Return the (x, y) coordinate for the center point of the cell that contains the specified text.  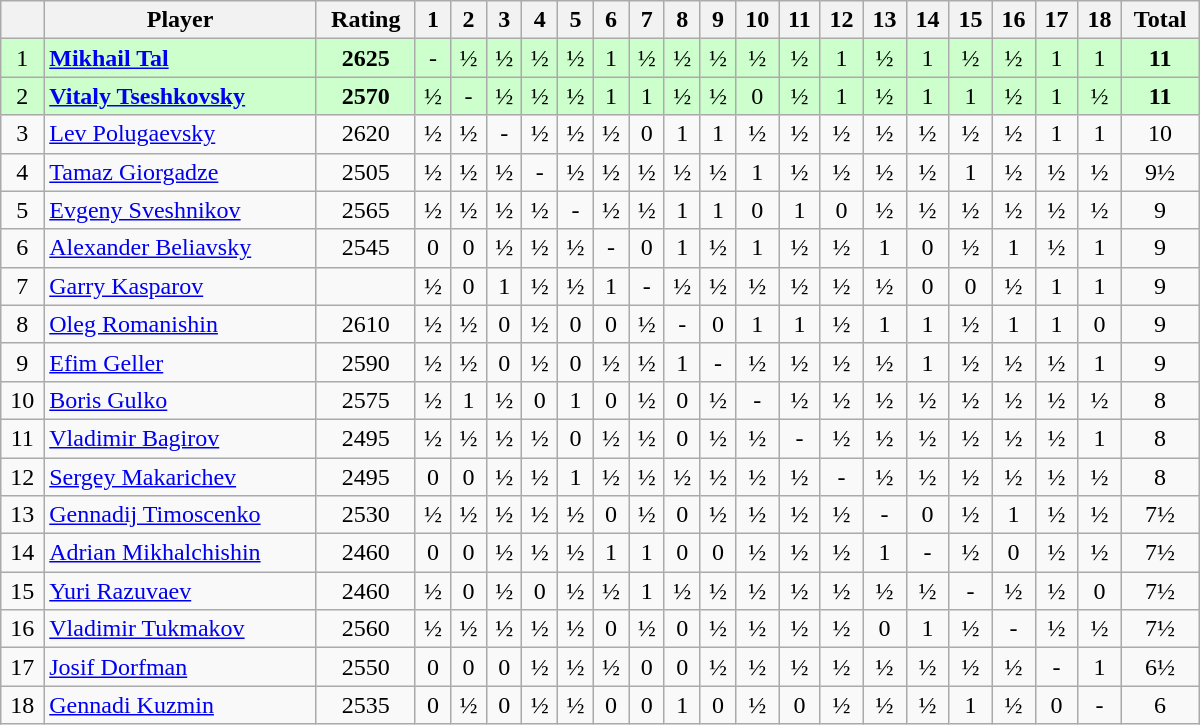
Gennadi Kuzmin (180, 705)
Boris Gulko (180, 400)
Efim Geller (180, 362)
Tamaz Giorgadze (180, 172)
Player (180, 20)
Adrian Mikhalchishin (180, 553)
2570 (366, 96)
Josif Dorfman (180, 667)
2530 (366, 515)
Evgeny Sveshnikov (180, 210)
Total (1160, 20)
Lev Polugaevsky (180, 134)
Mikhail Tal (180, 58)
9½ (1160, 172)
2590 (366, 362)
Yuri Razuvaev (180, 591)
2565 (366, 210)
2545 (366, 248)
Alexander Beliavsky (180, 248)
2535 (366, 705)
2625 (366, 58)
2575 (366, 400)
Sergey Makarichev (180, 477)
6½ (1160, 667)
Garry Kasparov (180, 286)
2505 (366, 172)
2610 (366, 324)
2550 (366, 667)
Vladimir Bagirov (180, 438)
Gennadij Timoscenko (180, 515)
2560 (366, 629)
Rating (366, 20)
Oleg Romanishin (180, 324)
Vitaly Tseshkovsky (180, 96)
Vladimir Tukmakov (180, 629)
2620 (366, 134)
